Scan for the cell matching the given text and deliver its [X, Y] coordinate at center. 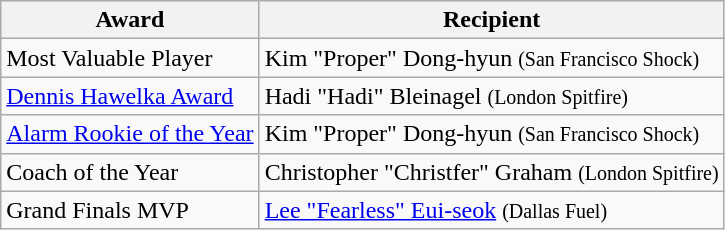
Alarm Rookie of the Year [130, 134]
Dennis Hawelka Award [130, 96]
Award [130, 20]
Most Valuable Player [130, 58]
Hadi "Hadi" Bleinagel (London Spitfire) [492, 96]
Coach of the Year [130, 172]
Recipient [492, 20]
Grand Finals MVP [130, 210]
Lee "Fearless" Eui-seok (Dallas Fuel) [492, 210]
Christopher "Christfer" Graham (London Spitfire) [492, 172]
